From the cell containing the given text, extract its center point as [x, y] coordinate. 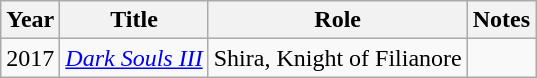
Shira, Knight of Filianore [338, 58]
Year [30, 20]
Role [338, 20]
2017 [30, 58]
Title [134, 20]
Notes [501, 20]
Dark Souls III [134, 58]
